Return [x, y] of the center of cell containing provided text 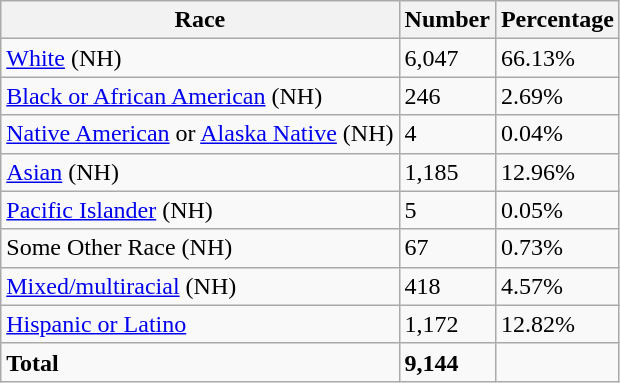
66.13% [557, 58]
Number [447, 20]
6,047 [447, 58]
Asian (NH) [200, 172]
0.73% [557, 248]
Hispanic or Latino [200, 324]
0.04% [557, 134]
Race [200, 20]
4 [447, 134]
Some Other Race (NH) [200, 248]
Total [200, 362]
12.82% [557, 324]
2.69% [557, 96]
246 [447, 96]
418 [447, 286]
4.57% [557, 286]
White (NH) [200, 58]
Native American or Alaska Native (NH) [200, 134]
9,144 [447, 362]
5 [447, 210]
1,172 [447, 324]
Mixed/multiracial (NH) [200, 286]
Black or African American (NH) [200, 96]
Pacific Islander (NH) [200, 210]
1,185 [447, 172]
Percentage [557, 20]
67 [447, 248]
12.96% [557, 172]
0.05% [557, 210]
